From the cell containing the given text, extract its center point as (x, y) coordinate. 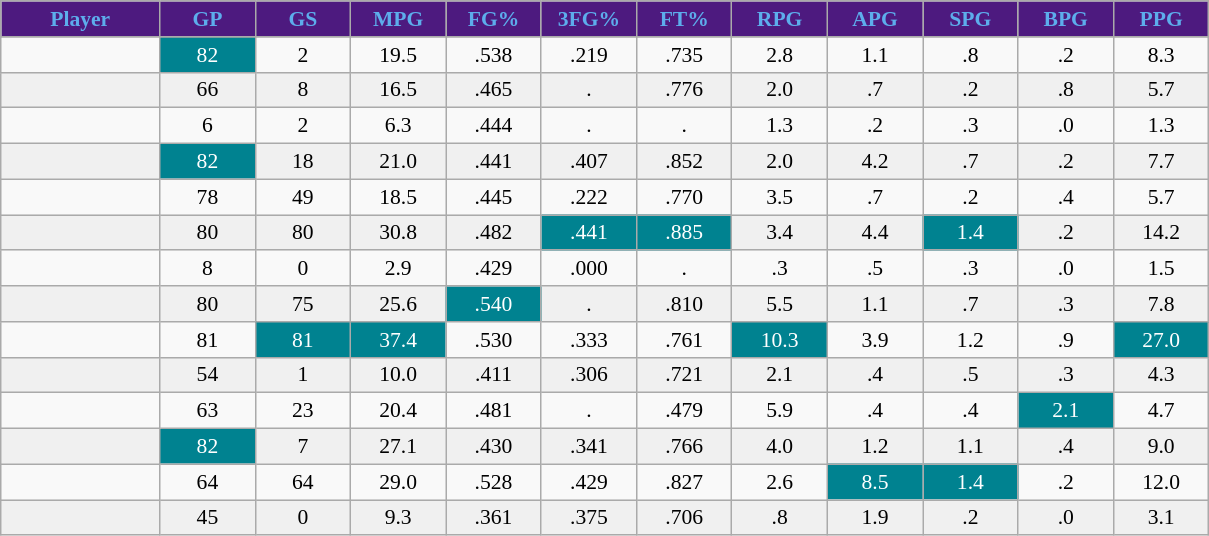
RPG (780, 19)
49 (302, 197)
.852 (684, 162)
Player (80, 19)
.810 (684, 304)
9.0 (1161, 447)
.538 (494, 55)
27.1 (398, 447)
37.4 (398, 340)
4.3 (1161, 375)
4.0 (780, 447)
9.3 (398, 518)
7 (302, 447)
4.2 (874, 162)
78 (208, 197)
7.7 (1161, 162)
63 (208, 411)
18 (302, 162)
16.5 (398, 90)
10.3 (780, 340)
3.9 (874, 340)
.735 (684, 55)
.306 (588, 375)
.528 (494, 482)
30.8 (398, 233)
23 (302, 411)
4.7 (1161, 411)
3.4 (780, 233)
.776 (684, 90)
3FG% (588, 19)
5.5 (780, 304)
4.4 (874, 233)
14.2 (1161, 233)
2.8 (780, 55)
.481 (494, 411)
FT% (684, 19)
12.0 (1161, 482)
.721 (684, 375)
3.1 (1161, 518)
BPG (1066, 19)
29.0 (398, 482)
10.0 (398, 375)
.411 (494, 375)
.770 (684, 197)
66 (208, 90)
2.6 (780, 482)
.766 (684, 447)
54 (208, 375)
18.5 (398, 197)
75 (302, 304)
MPG (398, 19)
.761 (684, 340)
1 (302, 375)
6 (208, 126)
FG% (494, 19)
5.9 (780, 411)
8.3 (1161, 55)
.222 (588, 197)
.827 (684, 482)
.482 (494, 233)
25.6 (398, 304)
45 (208, 518)
.706 (684, 518)
3.5 (780, 197)
.9 (1066, 340)
.361 (494, 518)
.430 (494, 447)
20.4 (398, 411)
.540 (494, 304)
.885 (684, 233)
7.8 (1161, 304)
.341 (588, 447)
SPG (970, 19)
.479 (684, 411)
.444 (494, 126)
6.3 (398, 126)
.333 (588, 340)
.465 (494, 90)
GP (208, 19)
GS (302, 19)
27.0 (1161, 340)
APG (874, 19)
.375 (588, 518)
21.0 (398, 162)
.445 (494, 197)
.219 (588, 55)
1.9 (874, 518)
.407 (588, 162)
2.9 (398, 269)
.000 (588, 269)
19.5 (398, 55)
1.5 (1161, 269)
PPG (1161, 19)
8.5 (874, 482)
.530 (494, 340)
